Output the [X, Y] coordinate of the center of the cell containing the given text.  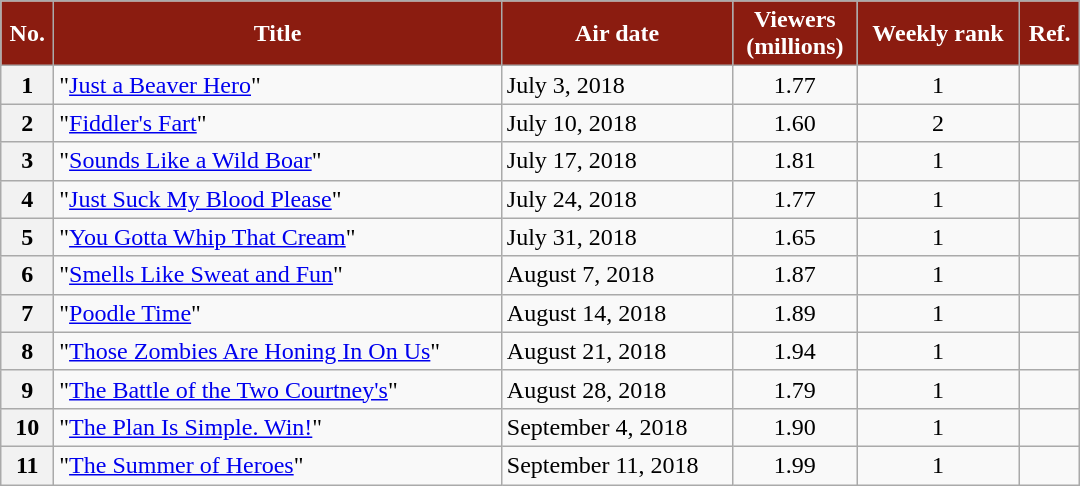
"The Battle of the Two Courtney's" [278, 389]
"Fiddler's Fart" [278, 123]
"The Plan Is Simple. Win!" [278, 427]
July 31, 2018 [617, 237]
No. [28, 34]
1.94 [795, 351]
1.60 [795, 123]
1.99 [795, 465]
Ref. [1050, 34]
"Those Zombies Are Honing In On Us" [278, 351]
1.89 [795, 313]
"Sounds Like a Wild Boar" [278, 161]
"You Gotta Whip That Cream" [278, 237]
August 14, 2018 [617, 313]
August 28, 2018 [617, 389]
September 11, 2018 [617, 465]
Title [278, 34]
6 [28, 275]
July 17, 2018 [617, 161]
August 7, 2018 [617, 275]
Viewers (millions) [795, 34]
Air date [617, 34]
1.79 [795, 389]
1.81 [795, 161]
"The Summer of Heroes" [278, 465]
5 [28, 237]
July 3, 2018 [617, 85]
1.87 [795, 275]
Weekly rank [938, 34]
1.90 [795, 427]
1.65 [795, 237]
4 [28, 199]
July 10, 2018 [617, 123]
8 [28, 351]
July 24, 2018 [617, 199]
11 [28, 465]
"Just a Beaver Hero" [278, 85]
3 [28, 161]
"Just Suck My Blood Please" [278, 199]
7 [28, 313]
9 [28, 389]
August 21, 2018 [617, 351]
"Poodle Time" [278, 313]
10 [28, 427]
September 4, 2018 [617, 427]
"Smells Like Sweat and Fun" [278, 275]
